Identify which cell holds the provided text, then report its [X, Y] central coordinate. 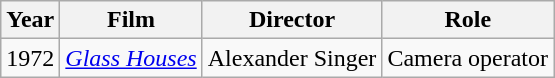
1972 [30, 58]
Camera operator [468, 58]
Year [30, 20]
Director [292, 20]
Glass Houses [131, 58]
Role [468, 20]
Alexander Singer [292, 58]
Film [131, 20]
